Scan for the cell matching the given text and deliver its (X, Y) coordinate at center. 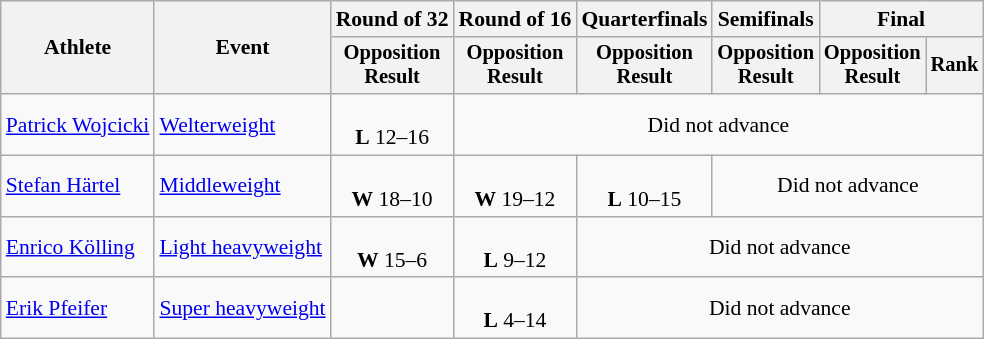
Quarterfinals (644, 19)
Welterweight (242, 124)
Event (242, 48)
Round of 32 (392, 19)
Round of 16 (514, 19)
Middleweight (242, 186)
Patrick Wojcicki (78, 124)
Super heavyweight (242, 308)
L 9–12 (514, 248)
Rank (955, 66)
Final (901, 19)
W 19–12 (514, 186)
Stefan Härtel (78, 186)
Athlete (78, 48)
Erik Pfeifer (78, 308)
Semifinals (766, 19)
L 10–15 (644, 186)
Enrico Kölling (78, 248)
L 12–16 (392, 124)
W 18–10 (392, 186)
W 15–6 (392, 248)
L 4–14 (514, 308)
Light heavyweight (242, 248)
